Return the (x, y) coordinate for the center point of the cell that contains the specified text.  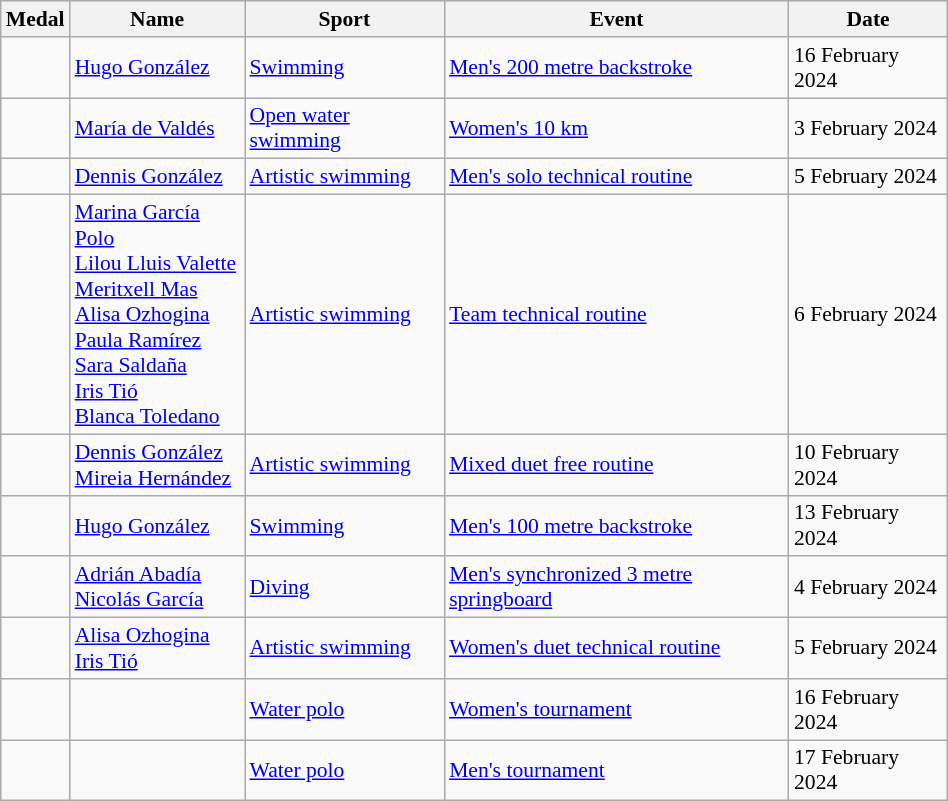
4 February 2024 (868, 588)
Date (868, 19)
Men's synchronized 3 metre springboard (616, 588)
Men's solo technical routine (616, 177)
Sport (345, 19)
Marina García PoloLilou Lluis ValetteMeritxell MasAlisa OzhoginaPaula RamírezSara SaldañaIris TióBlanca Toledano (158, 315)
Team technical routine (616, 315)
Diving (345, 588)
Women's duet technical routine (616, 648)
3 February 2024 (868, 128)
Men's 100 metre backstroke (616, 526)
Dennis González (158, 177)
17 February 2024 (868, 770)
Event (616, 19)
10 February 2024 (868, 464)
Mixed duet free routine (616, 464)
Men's tournament (616, 770)
Medal (36, 19)
Adrián AbadíaNicolás García (158, 588)
13 February 2024 (868, 526)
Name (158, 19)
Men's 200 metre backstroke (616, 68)
Alisa OzhoginaIris Tió (158, 648)
Dennis GonzálezMireia Hernández (158, 464)
Women's 10 km (616, 128)
María de Valdés (158, 128)
Women's tournament (616, 710)
6 February 2024 (868, 315)
Open water swimming (345, 128)
